From the cell containing the given text, extract its center point as (x, y) coordinate. 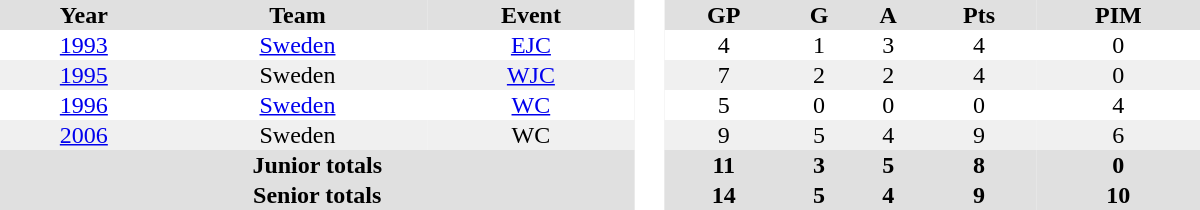
GP (724, 15)
Junior totals (317, 165)
Pts (980, 15)
WJC (530, 75)
Team (298, 15)
11 (724, 165)
Year (84, 15)
PIM (1118, 15)
6 (1118, 135)
A (888, 15)
1996 (84, 105)
Senior totals (317, 195)
7 (724, 75)
2006 (84, 135)
10 (1118, 195)
1995 (84, 75)
G (818, 15)
1993 (84, 45)
14 (724, 195)
Event (530, 15)
8 (980, 165)
1 (818, 45)
EJC (530, 45)
